Return the [X, Y] coordinate for the center point of the cell that contains the specified text.  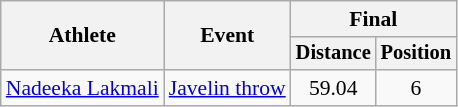
Event [228, 36]
Position [416, 54]
6 [416, 88]
Distance [334, 54]
59.04 [334, 88]
Nadeeka Lakmali [82, 88]
Athlete [82, 36]
Final [374, 19]
Javelin throw [228, 88]
